Locate the cell with the specified text and output its [X, Y] center coordinate. 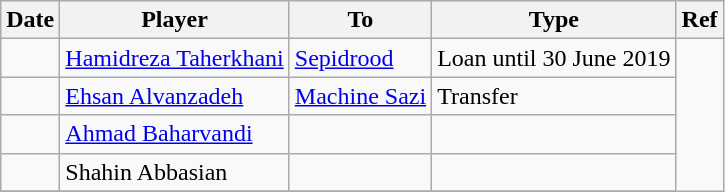
Loan until 30 June 2019 [554, 58]
Machine Sazi [360, 96]
Ref [700, 20]
Sepidrood [360, 58]
Ahmad Baharvandi [175, 134]
Ehsan Alvanzadeh [175, 96]
Shahin Abbasian [175, 172]
Hamidreza Taherkhani [175, 58]
Player [175, 20]
Transfer [554, 96]
To [360, 20]
Date [30, 20]
Type [554, 20]
